Detect which cell encompasses the target text, then output its [x, y] center coordinate. 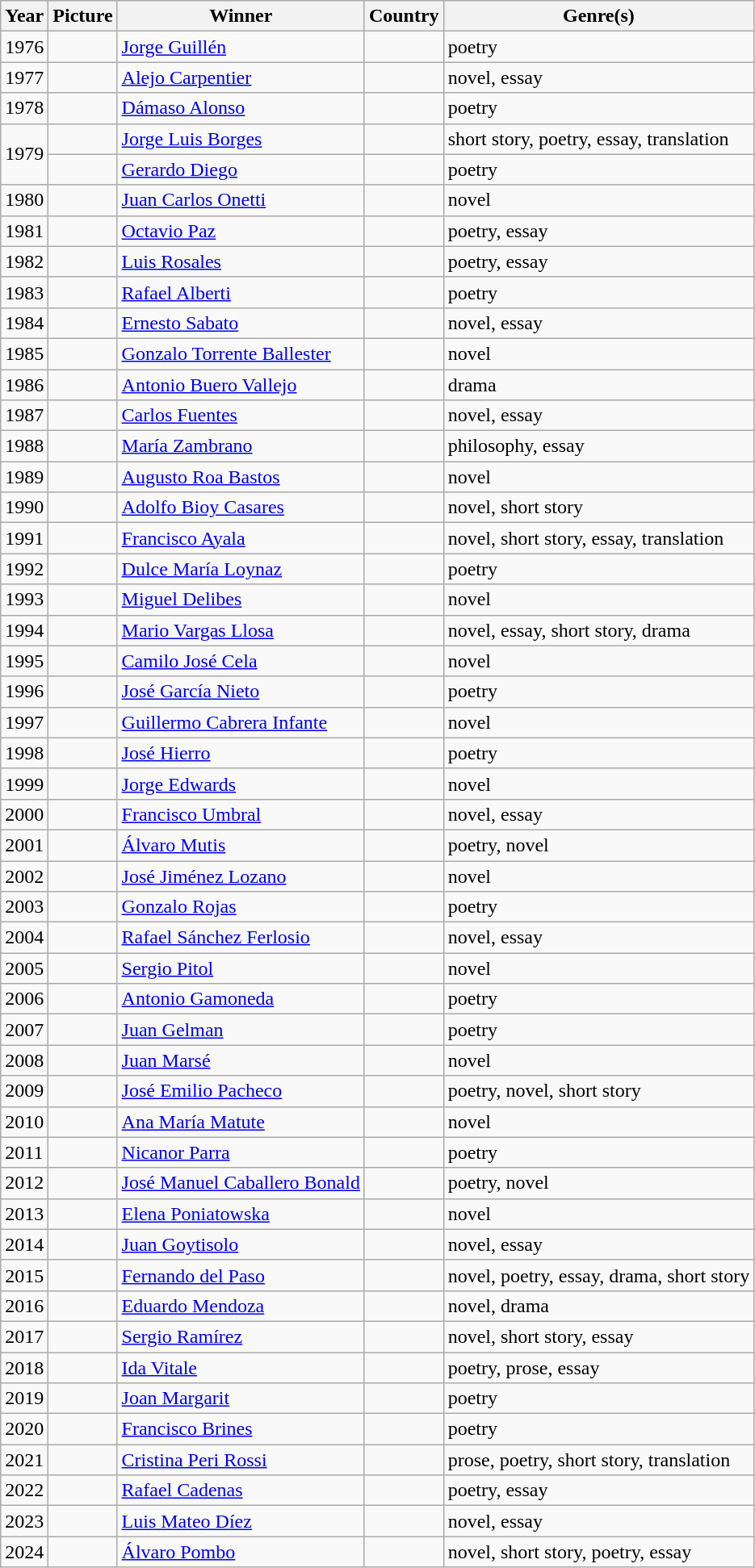
2009 [24, 1091]
Sergio Ramírez [241, 1336]
poetry, prose, essay [599, 1368]
2002 [24, 876]
1989 [24, 477]
Juan Marsé [241, 1060]
novel, short story, poetry, essay [599, 1552]
Rafael Alberti [241, 292]
Elena Poniatowska [241, 1214]
2019 [24, 1399]
Gerardo Diego [241, 169]
Ernesto Sabato [241, 323]
Fernando del Paso [241, 1275]
Antonio Gamoneda [241, 999]
Jorge Luis Borges [241, 139]
novel, short story, essay [599, 1336]
Winner [241, 16]
Juan Goytisolo [241, 1244]
2018 [24, 1368]
2008 [24, 1060]
philosophy, essay [599, 446]
2006 [24, 999]
2003 [24, 907]
1993 [24, 600]
poetry, novel, short story [599, 1091]
Eduardo Mendoza [241, 1306]
Carlos Fuentes [241, 416]
1991 [24, 538]
1988 [24, 446]
1977 [24, 77]
1980 [24, 200]
Juan Carlos Onetti [241, 200]
2012 [24, 1183]
Jorge Guillén [241, 47]
2023 [24, 1521]
Ana María Matute [241, 1122]
Dámaso Alonso [241, 108]
Ida Vitale [241, 1368]
Gonzalo Torrente Ballester [241, 353]
Augusto Roa Bastos [241, 477]
Octavio Paz [241, 231]
Camilo José Cela [241, 661]
2005 [24, 968]
Luis Mateo Díez [241, 1521]
Cristina Peri Rossi [241, 1460]
Country [404, 16]
José Jiménez Lozano [241, 876]
1981 [24, 231]
Juan Gelman [241, 1030]
1982 [24, 261]
2015 [24, 1275]
1997 [24, 722]
2013 [24, 1214]
1996 [24, 692]
1999 [24, 784]
Miguel Delibes [241, 600]
Adolfo Bioy Casares [241, 508]
short story, poetry, essay, translation [599, 139]
prose, poetry, short story, translation [599, 1460]
2004 [24, 938]
Dulce María Loynaz [241, 569]
Francisco Umbral [241, 814]
1984 [24, 323]
1998 [24, 753]
Rafael Cadenas [241, 1491]
2017 [24, 1336]
José Manuel Caballero Bonald [241, 1183]
Alejo Carpentier [241, 77]
2014 [24, 1244]
drama [599, 385]
Picture [82, 16]
Joan Margarit [241, 1399]
María Zambrano [241, 446]
Francisco Brines [241, 1429]
José García Nieto [241, 692]
Antonio Buero Vallejo [241, 385]
1979 [24, 154]
Rafael Sánchez Ferlosio [241, 938]
2007 [24, 1030]
Jorge Edwards [241, 784]
Mario Vargas Llosa [241, 630]
1995 [24, 661]
Nicanor Parra [241, 1152]
José Emilio Pacheco [241, 1091]
Gonzalo Rojas [241, 907]
novel, short story, essay, translation [599, 538]
2011 [24, 1152]
1990 [24, 508]
2021 [24, 1460]
José Hierro [241, 753]
1994 [24, 630]
2000 [24, 814]
2024 [24, 1552]
1985 [24, 353]
1983 [24, 292]
2001 [24, 845]
1987 [24, 416]
Francisco Ayala [241, 538]
2010 [24, 1122]
Sergio Pitol [241, 968]
1986 [24, 385]
novel, poetry, essay, drama, short story [599, 1275]
Luis Rosales [241, 261]
Guillermo Cabrera Infante [241, 722]
2020 [24, 1429]
1978 [24, 108]
1976 [24, 47]
novel, essay, short story, drama [599, 630]
Álvaro Mutis [241, 845]
Year [24, 16]
novel, short story [599, 508]
2022 [24, 1491]
novel, drama [599, 1306]
Álvaro Pombo [241, 1552]
2016 [24, 1306]
Genre(s) [599, 16]
1992 [24, 569]
